Extract the [X, Y] coordinate from the center of the cell holding the provided text.  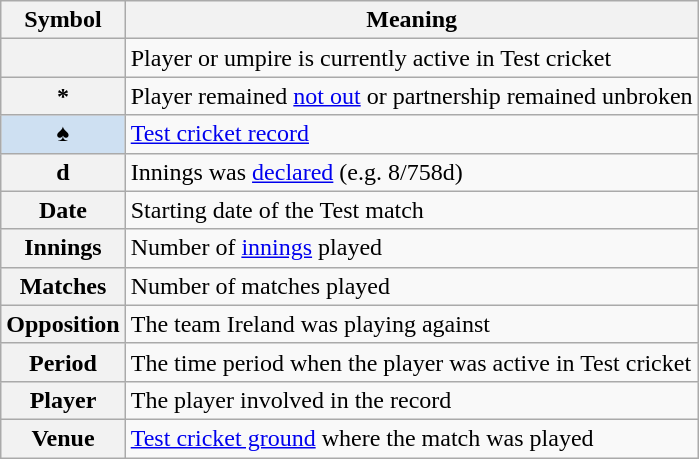
Matches [63, 286]
Player remained not out or partnership remained unbroken [412, 96]
Test cricket record [412, 134]
♠ [63, 134]
Test cricket ground where the match was played [412, 438]
Meaning [412, 20]
Venue [63, 438]
Number of matches played [412, 286]
The time period when the player was active in Test cricket [412, 362]
Date [63, 210]
Symbol [63, 20]
Innings was declared (e.g. 8/758d) [412, 172]
* [63, 96]
Period [63, 362]
The team Ireland was playing against [412, 324]
Opposition [63, 324]
Player [63, 400]
d [63, 172]
Innings [63, 248]
Player or umpire is currently active in Test cricket [412, 58]
Starting date of the Test match [412, 210]
The player involved in the record [412, 400]
Number of innings played [412, 248]
